Locate the cell with the specified text and output its [x, y] center coordinate. 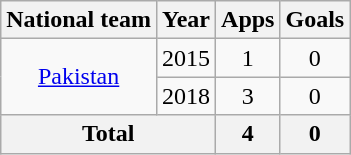
2015 [186, 58]
3 [248, 96]
Apps [248, 20]
Year [186, 20]
4 [248, 134]
National team [79, 20]
Total [108, 134]
Pakistan [79, 77]
2018 [186, 96]
Goals [315, 20]
1 [248, 58]
